Find where the given text appears and provide that cell's center as [x, y] coordinate. 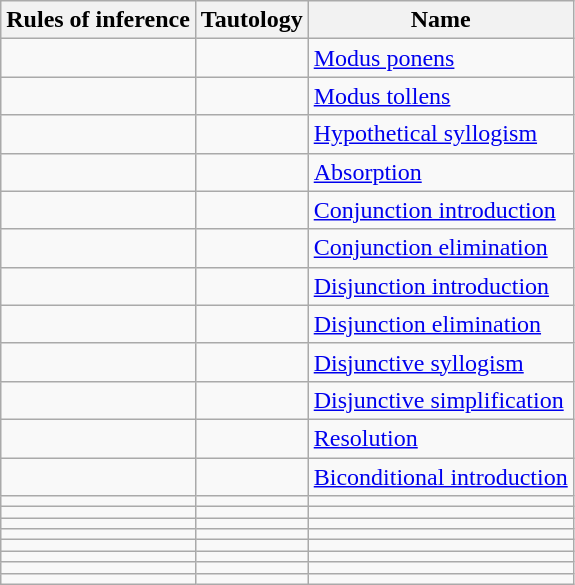
Biconditional introduction [440, 477]
Hypothetical syllogism [440, 134]
Conjunction elimination [440, 248]
Conjunction introduction [440, 210]
Modus tollens [440, 96]
Disjunction elimination [440, 324]
Tautology [252, 20]
Resolution [440, 438]
Disjunction introduction [440, 286]
Rules of inference [98, 20]
Absorption [440, 172]
Name [440, 20]
Disjunctive syllogism [440, 362]
Disjunctive simplification [440, 400]
Modus ponens [440, 58]
